Locate the cell with the specified text and output its (x, y) center coordinate. 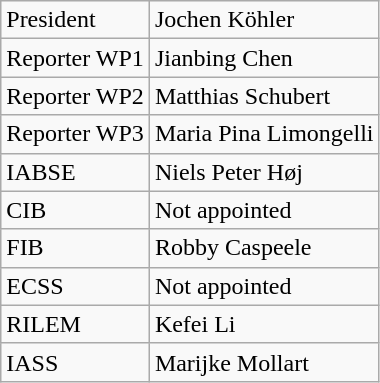
Reporter WP2 (76, 96)
FIB (76, 248)
Robby Caspeele (264, 248)
Jochen Köhler (264, 20)
IABSE (76, 172)
President (76, 20)
Reporter WP1 (76, 58)
RILEM (76, 324)
Matthias Schubert (264, 96)
Niels Peter Høj (264, 172)
Jianbing Chen (264, 58)
Kefei Li (264, 324)
Maria Pina Limongelli (264, 134)
CIB (76, 210)
ECSS (76, 286)
Reporter WP3 (76, 134)
IASS (76, 362)
Marijke Mollart (264, 362)
